Locate the cell with the specified text and output its [x, y] center coordinate. 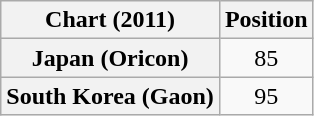
Japan (Oricon) [110, 58]
95 [266, 96]
Position [266, 20]
85 [266, 58]
South Korea (Gaon) [110, 96]
Chart (2011) [110, 20]
